Locate the cell with the specified text and output its [x, y] center coordinate. 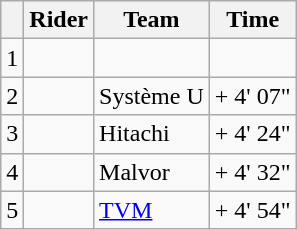
Time [252, 20]
Hitachi [152, 134]
3 [12, 134]
5 [12, 210]
+ 4' 32" [252, 172]
+ 4' 54" [252, 210]
Team [152, 20]
+ 4' 24" [252, 134]
Rider [59, 20]
4 [12, 172]
2 [12, 96]
1 [12, 58]
Malvor [152, 172]
TVM [152, 210]
+ 4' 07" [252, 96]
Système U [152, 96]
